Determine the [X, Y] coordinate at the center of the cell enclosing the given text.  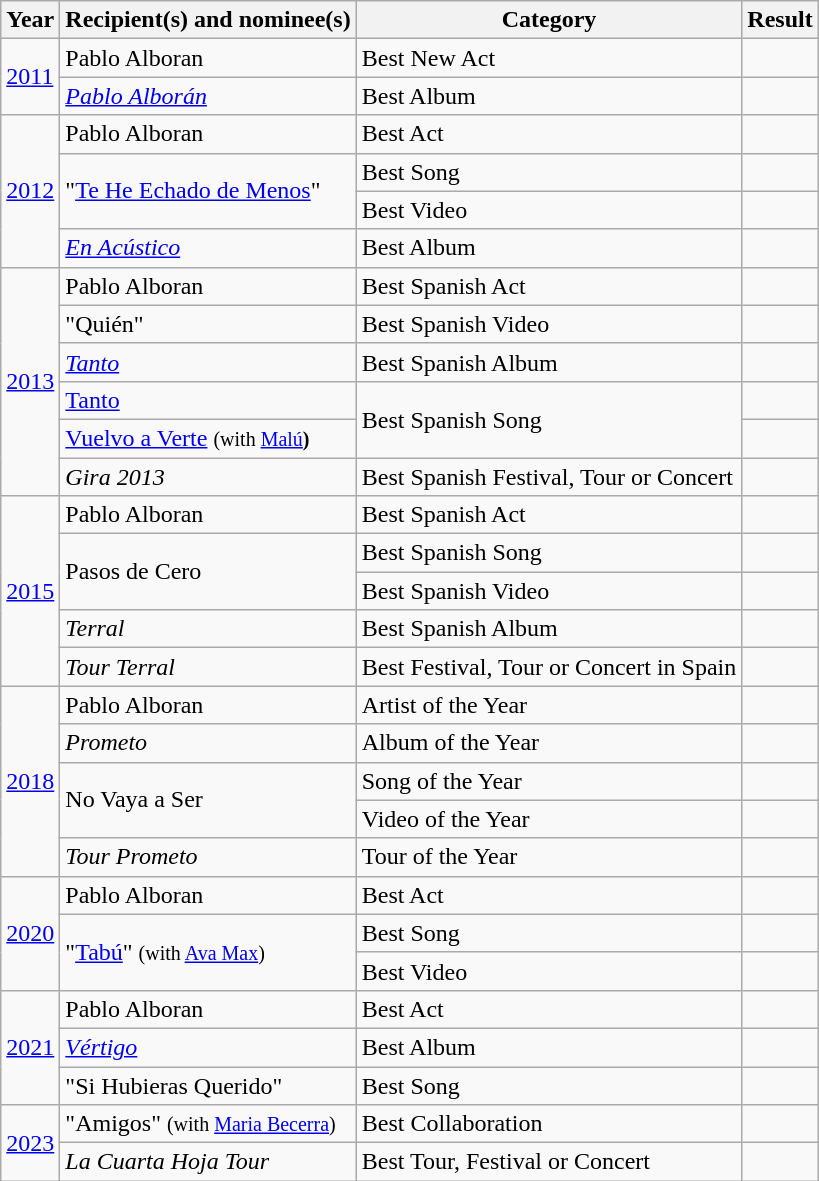
2012 [30, 191]
Tour Prometo [208, 857]
En Acústico [208, 248]
2011 [30, 77]
"Te He Echado de Menos" [208, 191]
Tour Terral [208, 667]
Video of the Year [549, 819]
Best Festival, Tour or Concert in Spain [549, 667]
2021 [30, 1047]
Tour of the Year [549, 857]
"Amigos" (with Maria Becerra) [208, 1124]
Best Tour, Festival or Concert [549, 1162]
Best Collaboration [549, 1124]
Artist of the Year [549, 705]
2023 [30, 1143]
Prometo [208, 743]
Result [780, 20]
2018 [30, 781]
Vuelvo a Verte (with Malú) [208, 438]
"Quién" [208, 324]
Best New Act [549, 58]
2020 [30, 933]
Gira 2013 [208, 477]
No Vaya a Ser [208, 800]
Vértigo [208, 1047]
La Cuarta Hoja Tour [208, 1162]
Pablo Alborán [208, 96]
Recipient(s) and nominee(s) [208, 20]
Song of the Year [549, 781]
"Tabú" (with Ava Max) [208, 952]
Album of the Year [549, 743]
"Si Hubieras Querido" [208, 1085]
Category [549, 20]
Pasos de Cero [208, 572]
Year [30, 20]
Terral [208, 629]
2013 [30, 381]
Best Spanish Festival, Tour or Concert [549, 477]
2015 [30, 591]
